Extract the (X, Y) coordinate from the center of the cell holding the provided text.  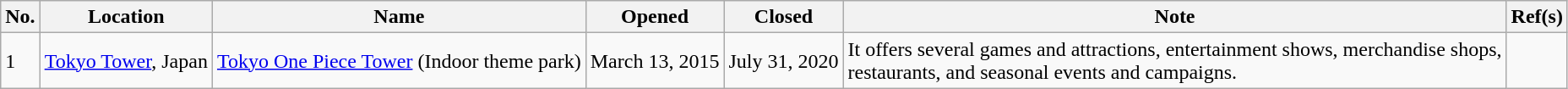
No. (20, 17)
1 (20, 61)
Tokyo Tower, Japan (126, 61)
Location (126, 17)
Ref(s) (1537, 17)
Name (399, 17)
July 31, 2020 (784, 61)
Tokyo One Piece Tower (Indoor theme park) (399, 61)
It offers several games and attractions, entertainment shows, merchandise shops,restaurants, and seasonal events and campaigns. (1174, 61)
Opened (655, 17)
Note (1174, 17)
Closed (784, 17)
March 13, 2015 (655, 61)
